Provide the (x, y) coordinate of the cell's center where the given text is located.  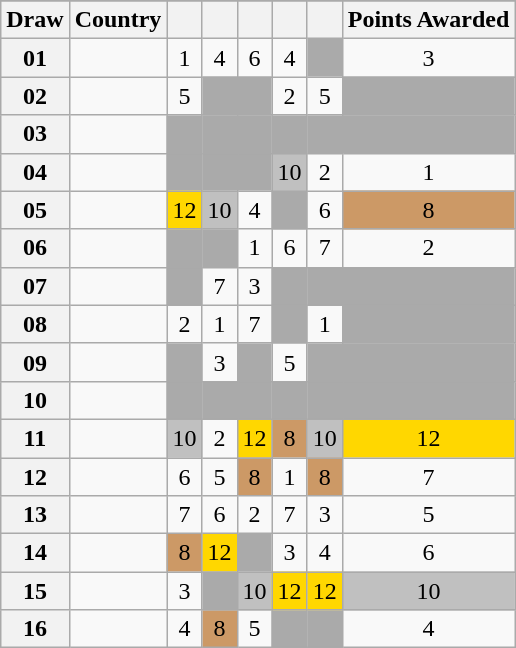
Points Awarded (428, 20)
07 (35, 286)
02 (35, 96)
08 (35, 324)
Country (118, 20)
06 (35, 248)
05 (35, 210)
Draw (35, 20)
15 (35, 591)
03 (35, 134)
11 (35, 438)
14 (35, 553)
13 (35, 515)
01 (35, 58)
04 (35, 172)
09 (35, 362)
16 (35, 629)
